Pinpoint the cell where the given text exists, returning its [x, y] midpoint coordinate. 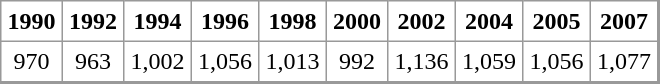
1,136 [422, 62]
1,013 [293, 62]
1990 [32, 21]
2004 [489, 21]
1992 [93, 21]
2002 [422, 21]
1,002 [158, 62]
1,077 [624, 62]
992 [357, 62]
1994 [158, 21]
970 [32, 62]
963 [93, 62]
1998 [293, 21]
1,059 [489, 62]
1996 [225, 21]
2005 [557, 21]
2000 [357, 21]
2007 [624, 21]
